Return the (X, Y) coordinate for the center point of the cell that contains the specified text.  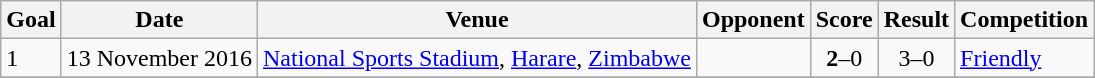
Result (916, 20)
Score (844, 20)
Friendly (1024, 58)
Goal (31, 20)
Competition (1024, 20)
13 November 2016 (159, 58)
National Sports Stadium, Harare, Zimbabwe (478, 58)
3–0 (916, 58)
1 (31, 58)
2–0 (844, 58)
Venue (478, 20)
Opponent (753, 20)
Date (159, 20)
